Scan for the cell matching the given text and deliver its [X, Y] coordinate at center. 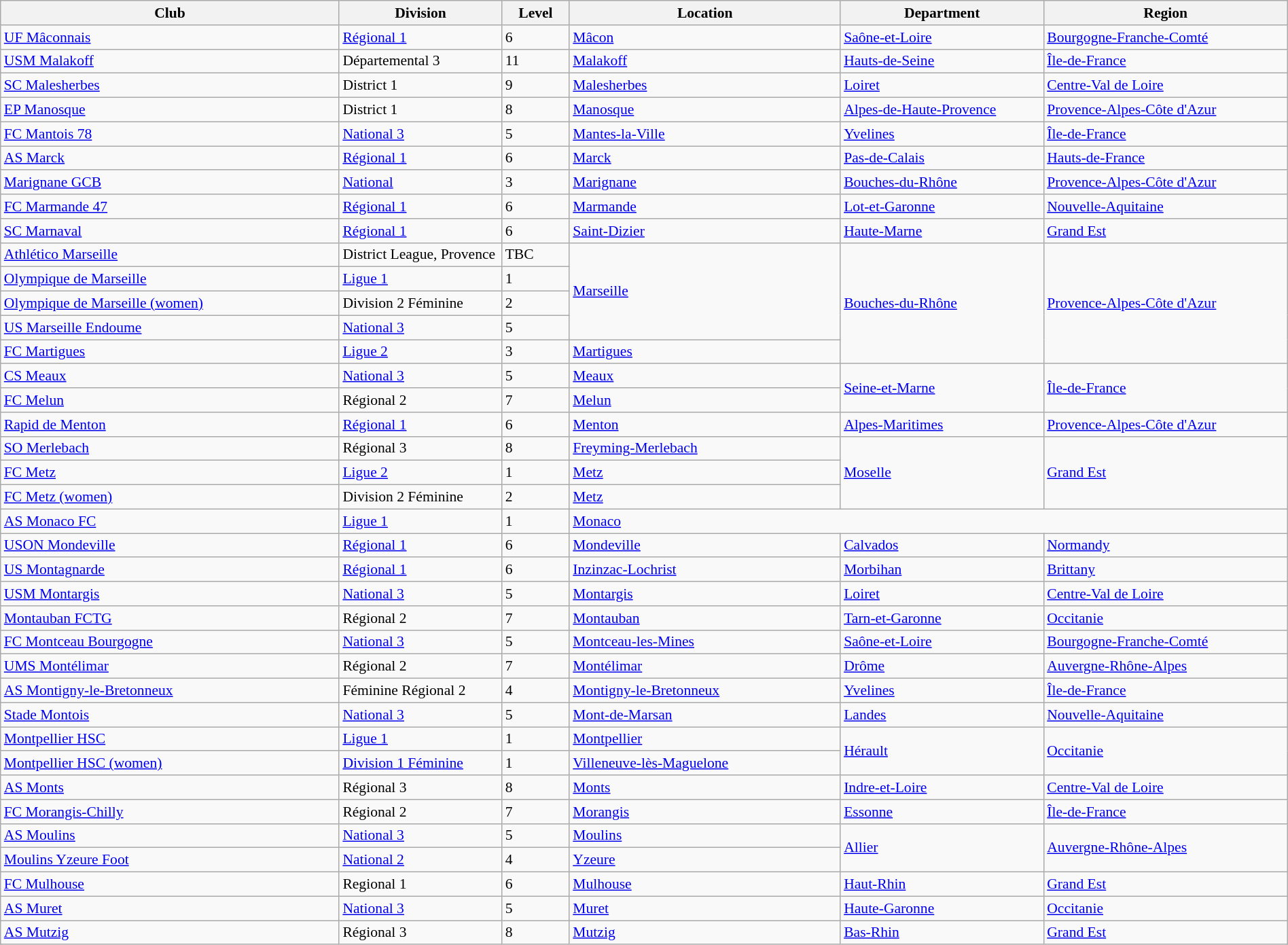
Martigues [705, 352]
Marck [705, 158]
Départemental 3 [420, 61]
Pas-de-Calais [942, 158]
Rapid de Menton [170, 425]
Melun [705, 400]
FC Metz [170, 473]
Saint-Dizier [705, 231]
Drôme [942, 666]
Malesherbes [705, 86]
Monts [705, 787]
Monaco [928, 521]
Level [536, 13]
Stade Montois [170, 715]
Mulhouse [705, 885]
Olympique de Marseille [170, 279]
US Montagnarde [170, 570]
FC Montceau Bourgogne [170, 642]
USON Mondeville [170, 546]
Marseille [705, 291]
Inzinzac-Lochrist [705, 570]
Montigny-le-Bretonneux [705, 691]
National 2 [420, 860]
Brittany [1166, 570]
Mâcon [705, 37]
Moulins [705, 836]
National [420, 183]
Malakoff [705, 61]
CS Meaux [170, 376]
FC Marmande 47 [170, 207]
Bas-Rhin [942, 933]
Meaux [705, 376]
EP Manosque [170, 110]
Landes [942, 715]
AS Mutzig [170, 933]
Manosque [705, 110]
Marignane GCB [170, 183]
Montargis [705, 594]
Division [420, 13]
Hérault [942, 751]
Moulins Yzeure Foot [170, 860]
Marignane [705, 183]
Muret [705, 908]
FC Mulhouse [170, 885]
Montpellier [705, 739]
Haute-Garonne [942, 908]
SO Merlebach [170, 448]
Region [1166, 13]
Alpes-de-Haute-Provence [942, 110]
Calvados [942, 546]
Hauts-de-France [1166, 158]
Mutzig [705, 933]
USM Malakoff [170, 61]
District League, Provence [420, 255]
Lot-et-Garonne [942, 207]
Department [942, 13]
AS Monaco FC [170, 521]
Montauban [705, 618]
Hauts-de-Seine [942, 61]
Tarn-et-Garonne [942, 618]
Freyming-Merlebach [705, 448]
Mondeville [705, 546]
FC Melun [170, 400]
Haute-Marne [942, 231]
US Marseille Endoume [170, 327]
Morbihan [942, 570]
SC Malesherbes [170, 86]
AS Monts [170, 787]
9 [536, 86]
Athlético Marseille [170, 255]
Montceau-les-Mines [705, 642]
11 [536, 61]
Morangis [705, 812]
Seine-et-Marne [942, 389]
Menton [705, 425]
USM Montargis [170, 594]
Mantes-la-Ville [705, 134]
TBC [536, 255]
SC Marnaval [170, 231]
Club [170, 13]
Alpes-Maritimes [942, 425]
Allier [942, 848]
Montauban FCTG [170, 618]
Marmande [705, 207]
Essonne [942, 812]
Montpellier HSC (women) [170, 764]
Division 1 Féminine [420, 764]
AS Moulins [170, 836]
AS Montigny-le-Bretonneux [170, 691]
AS Marck [170, 158]
FC Martigues [170, 352]
Mont-de-Marsan [705, 715]
Moselle [942, 473]
UF Mâconnais [170, 37]
Féminine Régional 2 [420, 691]
Haut-Rhin [942, 885]
Location [705, 13]
FC Morangis-Chilly [170, 812]
Olympique de Marseille (women) [170, 304]
FC Metz (women) [170, 497]
Villeneuve-lès-Maguelone [705, 764]
Montélimar [705, 666]
Normandy [1166, 546]
Regional 1 [420, 885]
Yzeure [705, 860]
Indre-et-Loire [942, 787]
AS Muret [170, 908]
Montpellier HSC [170, 739]
UMS Montélimar [170, 666]
FC Mantois 78 [170, 134]
